For the text-containing cell, return its midpoint in [X, Y] coordinate format. 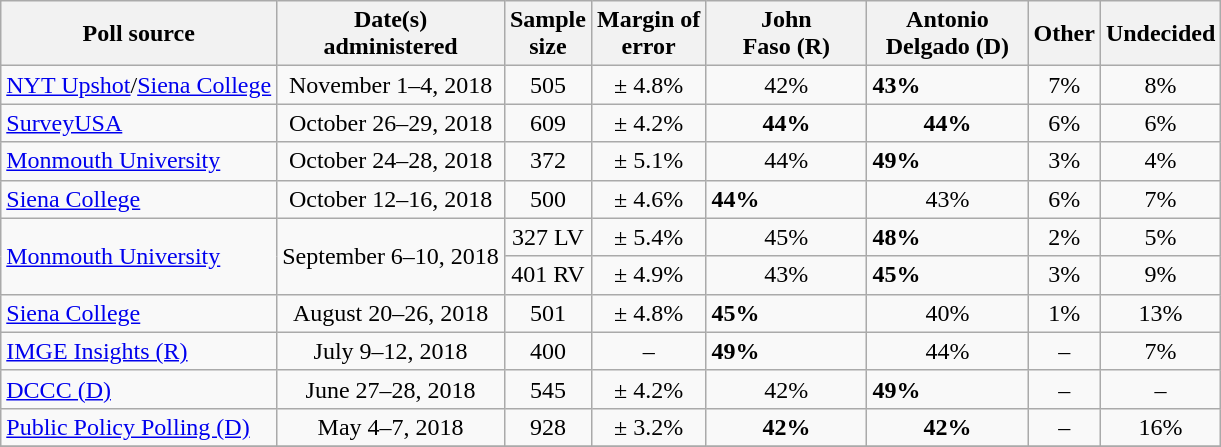
500 [548, 199]
Margin oferror [648, 34]
October 26–29, 2018 [391, 123]
± 3.2% [648, 427]
September 6–10, 2018 [391, 256]
2% [1064, 237]
November 1–4, 2018 [391, 85]
Poll source [139, 34]
± 4.6% [648, 199]
505 [548, 85]
16% [1160, 427]
NYT Upshot/Siena College [139, 85]
June 27–28, 2018 [391, 389]
Date(s)administered [391, 34]
October 24–28, 2018 [391, 161]
Samplesize [548, 34]
372 [548, 161]
August 20–26, 2018 [391, 313]
July 9–12, 2018 [391, 351]
13% [1160, 313]
Public Policy Polling (D) [139, 427]
609 [548, 123]
Other [1064, 34]
± 4.9% [648, 275]
1% [1064, 313]
Undecided [1160, 34]
± 5.4% [648, 237]
DCCC (D) [139, 389]
400 [548, 351]
SurveyUSA [139, 123]
AntonioDelgado (D) [948, 34]
8% [1160, 85]
± 5.1% [648, 161]
545 [548, 389]
401 RV [548, 275]
327 LV [548, 237]
40% [948, 313]
JohnFaso (R) [786, 34]
928 [548, 427]
9% [1160, 275]
48% [948, 237]
5% [1160, 237]
501 [548, 313]
IMGE Insights (R) [139, 351]
May 4–7, 2018 [391, 427]
October 12–16, 2018 [391, 199]
4% [1160, 161]
